Detect which cell encompasses the target text, then output its (x, y) center coordinate. 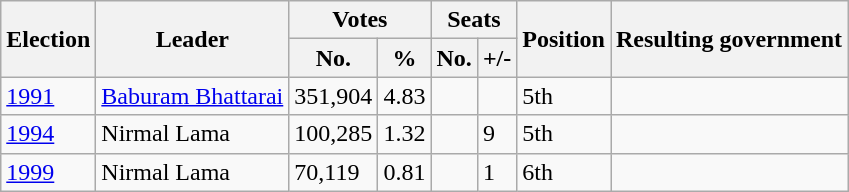
9 (496, 134)
+/- (496, 58)
4.83 (404, 96)
1991 (48, 96)
1.32 (404, 134)
Votes (360, 20)
Seats (474, 20)
Resulting government (728, 39)
6th (564, 172)
Leader (192, 39)
Baburam Bhattarai (192, 96)
1 (496, 172)
351,904 (334, 96)
Election (48, 39)
Position (564, 39)
0.81 (404, 172)
1999 (48, 172)
100,285 (334, 134)
1994 (48, 134)
% (404, 58)
70,119 (334, 172)
